Output the (x, y) coordinate of the center of the cell containing the given text.  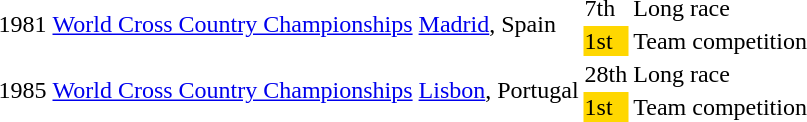
28th (606, 74)
Lisbon, Portugal (498, 90)
World Cross Country Championships (232, 90)
